Detect which cell encompasses the target text, then output its [x, y] center coordinate. 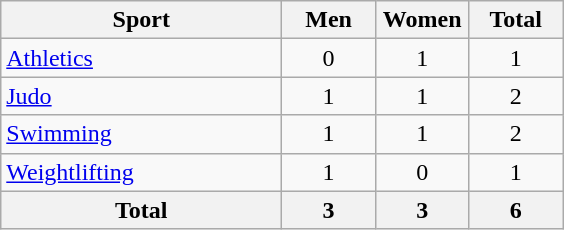
Judo [142, 96]
Men [329, 20]
Sport [142, 20]
6 [516, 210]
Swimming [142, 134]
Athletics [142, 58]
Weightlifting [142, 172]
Women [422, 20]
